Output the [X, Y] coordinate of the center of the cell containing the given text.  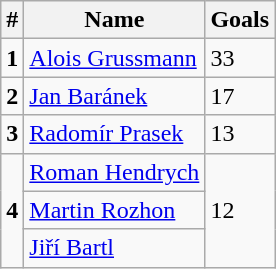
2 [12, 96]
Roman Hendrych [114, 172]
Jiří Bartl [114, 248]
3 [12, 134]
Radomír Prasek [114, 134]
13 [240, 134]
Alois Grussmann [114, 58]
33 [240, 58]
4 [12, 210]
Martin Rozhon [114, 210]
Jan Baránek [114, 96]
Name [114, 20]
1 [12, 58]
# [12, 20]
Goals [240, 20]
17 [240, 96]
12 [240, 210]
